Identify which cell holds the provided text, then report its (x, y) central coordinate. 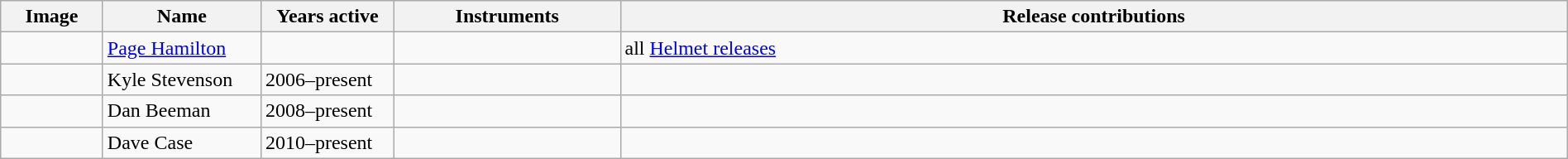
Dan Beeman (182, 111)
Dave Case (182, 142)
Kyle Stevenson (182, 79)
Release contributions (1093, 17)
2006–present (327, 79)
Instruments (507, 17)
Name (182, 17)
2010–present (327, 142)
all Helmet releases (1093, 48)
2008–present (327, 111)
Page Hamilton (182, 48)
Years active (327, 17)
Image (52, 17)
